Return the [X, Y] coordinate for the center point of the cell that contains the specified text.  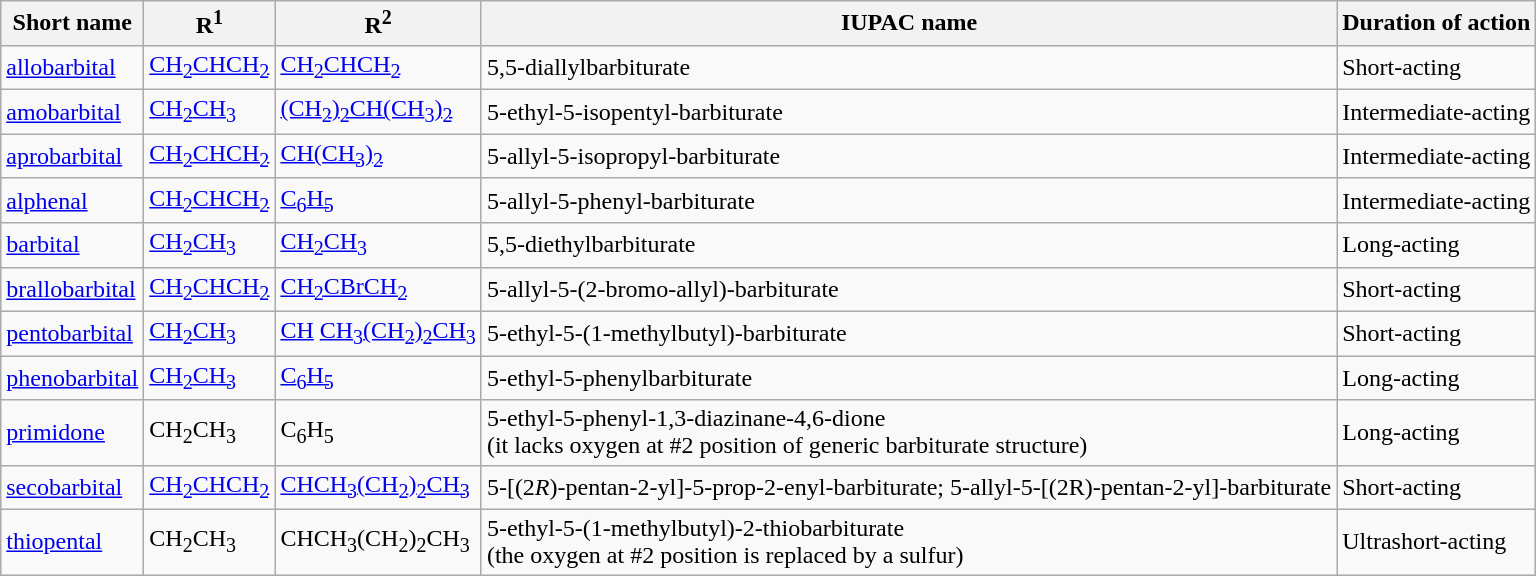
barbital [72, 245]
R1 [210, 24]
Short name [72, 24]
CH CH3(CH2)2CH3 [378, 333]
5-ethyl-5-(1-methylbutyl)-barbiturate [908, 333]
Duration of action [1436, 24]
5-allyl-5-phenyl-barbiturate [908, 200]
IUPAC name [908, 24]
5,5-diallylbarbiturate [908, 67]
5-allyl-5-(2-bromo-allyl)-barbiturate [908, 289]
thiopental [72, 542]
5-ethyl-5-isopentyl-barbiturate [908, 112]
aprobarbital [72, 156]
5-allyl-5-isopropyl-barbiturate [908, 156]
(CH2)2CH(CH3)2 [378, 112]
secobarbital [72, 487]
allobarbital [72, 67]
R2 [378, 24]
5-[(2R)-pentan-2-yl]-5-prop-2-enyl-barbiturate; 5-allyl-5-[(2R)-pentan-2-yl]-barbiturate [908, 487]
CH2CBrCH2 [378, 289]
5-ethyl-5-phenyl-1,3-diazinane-4,6-dione(it lacks oxygen at #2 position of generic barbiturate structure) [908, 432]
pentobarbital [72, 333]
5-ethyl-5-(1-methylbutyl)-2-thiobarbiturate(the oxygen at #2 position is replaced by a sulfur) [908, 542]
primidone [72, 432]
5-ethyl-5-phenylbarbiturate [908, 378]
Ultrashort-acting [1436, 542]
amobarbital [72, 112]
brallobarbital [72, 289]
5,5-diethylbarbiturate [908, 245]
phenobarbital [72, 378]
CH(CH3)2 [378, 156]
alphenal [72, 200]
